Search for the cell housing the specified text and yield its (x, y) center coordinate. 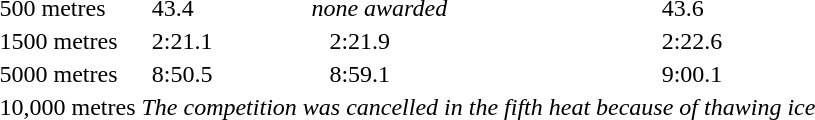
8:59.1 (488, 74)
2:21.9 (488, 41)
8:50.5 (228, 74)
2:21.1 (228, 41)
